Locate the cell with the specified text and output its [X, Y] center coordinate. 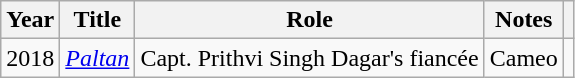
Title [98, 20]
Paltan [98, 58]
Cameo [524, 58]
Notes [524, 20]
2018 [30, 58]
Capt. Prithvi Singh Dagar's fiancée [310, 58]
Role [310, 20]
Year [30, 20]
